Output the (x, y) coordinate of the center of the cell containing the given text.  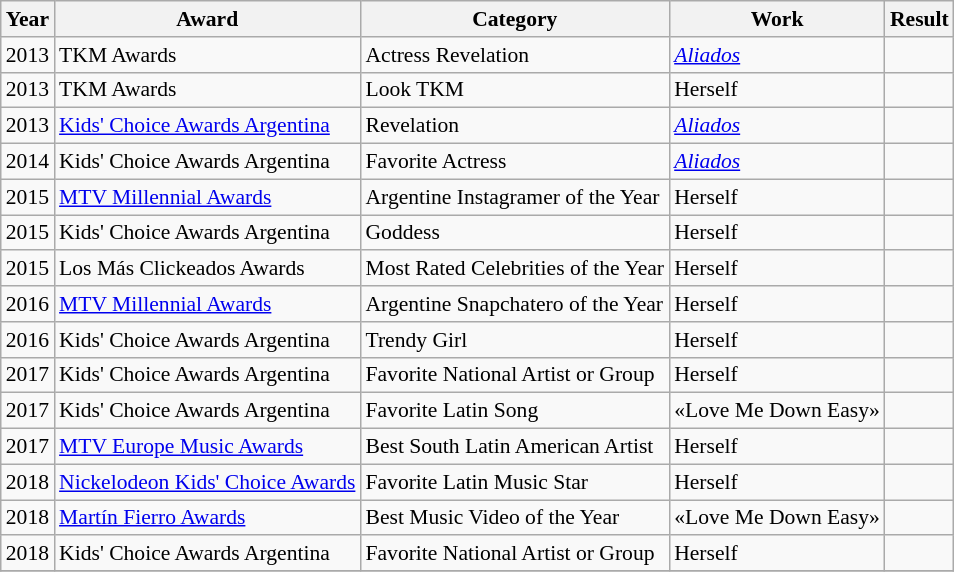
Category (514, 19)
Best Music Video of the Year (514, 518)
2014 (28, 162)
Favorite Latin Song (514, 411)
Argentine Instagramer of the Year (514, 197)
Goddess (514, 233)
Nickelodeon Kids' Choice Awards (207, 482)
Look TKM (514, 90)
Best South Latin American Artist (514, 447)
Argentine Snapchatero of the Year (514, 304)
Trendy Girl (514, 340)
Los Más Clickeados Awards (207, 269)
Year (28, 19)
Work (777, 19)
Revelation (514, 126)
Award (207, 19)
Result (920, 19)
Martín Fierro Awards (207, 518)
Favorite Latin Music Star (514, 482)
Favorite Actress (514, 162)
Actress Revelation (514, 55)
MTV Europe Music Awards (207, 447)
Most Rated Celebrities of the Year (514, 269)
